Scan for the cell matching the given text and deliver its [x, y] coordinate at center. 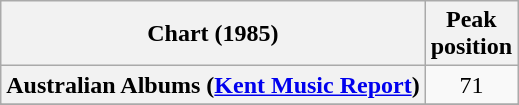
Australian Albums (Kent Music Report) [213, 85]
Chart (1985) [213, 34]
Peakposition [471, 34]
71 [471, 85]
